Search for the cell housing the specified text and yield its (X, Y) center coordinate. 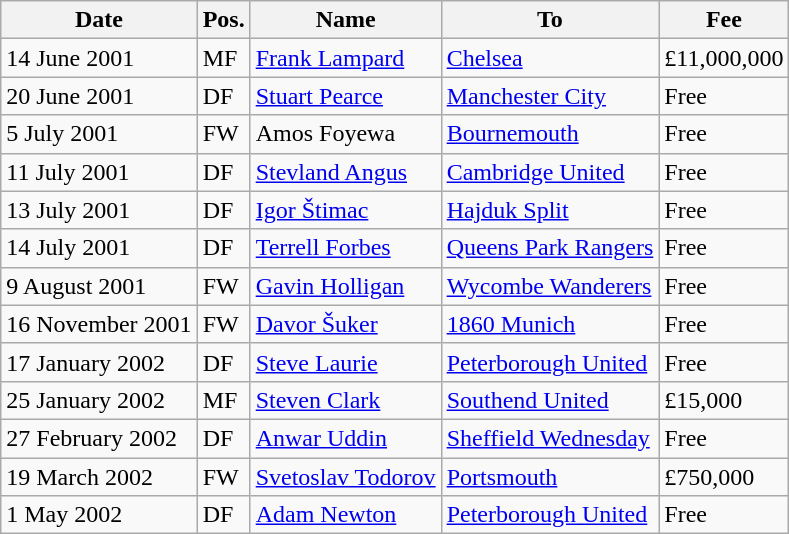
Bournemouth (550, 134)
11 July 2001 (99, 172)
Terrell Forbes (346, 248)
9 August 2001 (99, 286)
Fee (724, 20)
Steve Laurie (346, 362)
Gavin Holligan (346, 286)
Southend United (550, 400)
17 January 2002 (99, 362)
27 February 2002 (99, 438)
1860 Munich (550, 324)
5 July 2001 (99, 134)
Wycombe Wanderers (550, 286)
Manchester City (550, 96)
Date (99, 20)
Pos. (224, 20)
1 May 2002 (99, 515)
Stevland Angus (346, 172)
£750,000 (724, 477)
14 July 2001 (99, 248)
25 January 2002 (99, 400)
Svetoslav Todorov (346, 477)
To (550, 20)
£15,000 (724, 400)
Adam Newton (346, 515)
14 June 2001 (99, 58)
Anwar Uddin (346, 438)
Hajduk Split (550, 210)
Queens Park Rangers (550, 248)
Sheffield Wednesday (550, 438)
Igor Štimac (346, 210)
Chelsea (550, 58)
Davor Šuker (346, 324)
13 July 2001 (99, 210)
16 November 2001 (99, 324)
£11,000,000 (724, 58)
20 June 2001 (99, 96)
Portsmouth (550, 477)
Amos Foyewa (346, 134)
Frank Lampard (346, 58)
Stuart Pearce (346, 96)
Steven Clark (346, 400)
Name (346, 20)
Cambridge United (550, 172)
19 March 2002 (99, 477)
